Find where the given text appears and provide that cell's center as [x, y] coordinate. 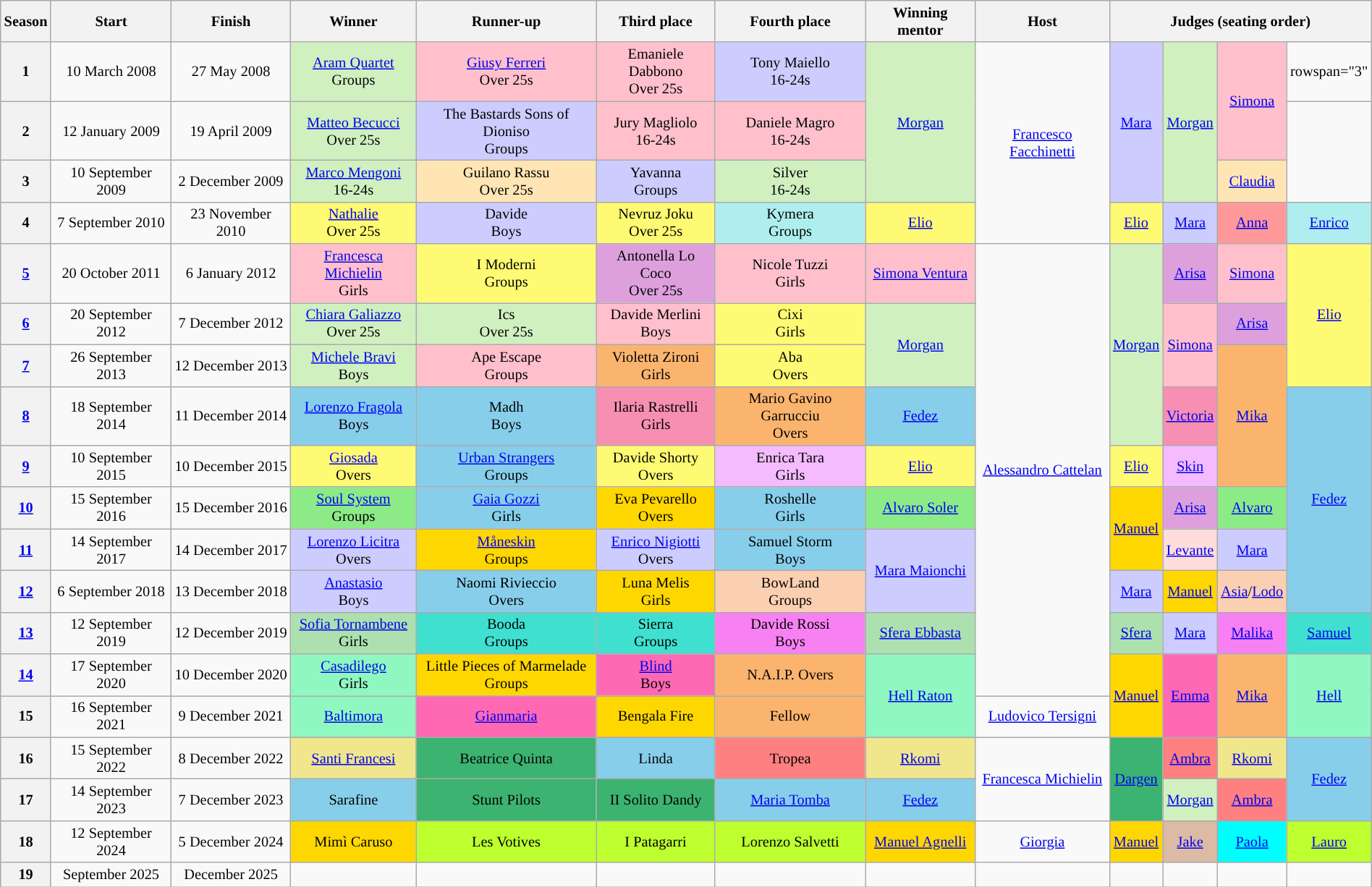
7 December 2012 [232, 323]
17 [26, 799]
8 [26, 416]
Emma [1190, 696]
Les Votives [507, 841]
Linda [656, 758]
Hell [1329, 696]
Naomi RivieccioOvers [507, 591]
12 September 2024 [111, 841]
Sfera [1136, 633]
BlindBoys [656, 675]
Alvaro Soler [920, 508]
IcsOver 25s [507, 323]
Gianmaria [507, 716]
N.A.I.P. Overs [790, 675]
6 January 2012 [232, 273]
Enrico NigiottiOvers [656, 550]
Soul SystemGroups [354, 508]
12 December 2019 [232, 633]
Little Pieces of MarmeladeGroups [507, 675]
Samuel [1329, 633]
Ludovico Tersigni [1042, 716]
September 2025 [111, 875]
Dargen [1136, 778]
13 [26, 633]
Hell Raton [920, 696]
Marco Mengoni16-24s [354, 181]
Gaia GozziGirls [507, 508]
Start [111, 21]
Maria Tomba [790, 799]
Season [26, 21]
10 [26, 508]
Finish [232, 21]
11 December 2014 [232, 416]
GiosadaOvers [354, 466]
Enrico [1329, 223]
6 [26, 323]
Beatrice Quinta [507, 758]
Asia/Lodo [1252, 591]
Winning mentor [920, 21]
Davide RossiBoys [790, 633]
I ModerniGroups [507, 273]
BoodaGroups [507, 633]
Malika [1252, 633]
Chiara GaliazzoOver 25s [354, 323]
Tropea [790, 758]
Alessandro Cattelan [1042, 470]
Sfera Ebbasta [920, 633]
Daniele Magro16-24s [790, 131]
Davide MerliniBoys [656, 323]
Stunt Pilots [507, 799]
10 September 2009 [111, 181]
Nicole TuzziGirls [790, 273]
Mimì Caruso [354, 841]
Lorenzo LicitraOvers [354, 550]
15 [26, 716]
I Patagarri [656, 841]
AbaOvers [790, 365]
11 [26, 550]
14 December 2017 [232, 550]
December 2025 [232, 875]
12 September 2019 [111, 633]
CasadilegoGirls [354, 675]
18 September 2014 [111, 416]
Giorgia [1042, 841]
13 December 2018 [232, 591]
20 October 2011 [111, 273]
Matteo BecucciOver 25s [354, 131]
Aram QuartetGroups [354, 72]
CixiGirls [790, 323]
Mario Gavino GarrucciuOvers [790, 416]
MåneskinGroups [507, 550]
Runner-up [507, 21]
Levante [1190, 550]
Ape EscapeGroups [507, 365]
KymeraGroups [790, 223]
15 September 2016 [111, 508]
The Bastards Sons of DionisoGroups [507, 131]
Santi Francesi [354, 758]
Sofia TornambeneGirls [354, 633]
Emaniele DabbonoOver 25s [656, 72]
1 [26, 72]
Ilaria RastrelliGirls [656, 416]
19 April 2009 [232, 131]
16 September2021 [111, 716]
Skin [1190, 466]
Silver16-24s [790, 181]
Guilano RassuOver 25s [507, 181]
Urban StrangersGroups [507, 466]
Paola [1252, 841]
Eva PevarelloOvers [656, 508]
Bengala Fire [656, 716]
Fellow [790, 716]
Jake [1190, 841]
9 [26, 466]
5 December 2024 [232, 841]
Jury Magliolo16-24s [656, 131]
Francesca Michielin [1042, 778]
Enrica TaraGirls [790, 466]
RoshelleGirls [790, 508]
7 September 2010 [111, 223]
Judges (seating order) [1240, 21]
BowLandGroups [790, 591]
19 [26, 875]
Violetta ZironiGirls [656, 365]
Alvaro [1252, 508]
10 September 2015 [111, 466]
Lauro [1329, 841]
10 December 2020 [232, 675]
15 December 2016 [232, 508]
6 September 2018 [111, 591]
YavannaGroups [656, 181]
Giusy FerreriOver 25s [507, 72]
3 [26, 181]
rowspan="3" [1329, 72]
NathalieOver 25s [354, 223]
16 [26, 758]
Tony Maiello16-24s [790, 72]
10 December 2015 [232, 466]
14 [26, 675]
Mara Maionchi [920, 570]
Davide ShortyOvers [656, 466]
15 September2022 [111, 758]
Claudia [1252, 181]
Antonella Lo CocoOver 25s [656, 273]
18 [26, 841]
Sarafine [354, 799]
9 December 2021 [232, 716]
Francesco Facchinetti [1042, 143]
17 September 2020 [111, 675]
DavideBoys [507, 223]
Samuel StormBoys [790, 550]
SierraGroups [656, 633]
27 May 2008 [232, 72]
Francesca MichielinGirls [354, 273]
AnastasioBoys [354, 591]
5 [26, 273]
14 September2023 [111, 799]
4 [26, 223]
10 March 2008 [111, 72]
7 [26, 365]
Manuel Agnelli [920, 841]
2 December 2009 [232, 181]
Michele BraviBoys [354, 365]
26 September 2013 [111, 365]
8 December 2022 [232, 758]
Third place [656, 21]
Simona Ventura [920, 273]
2 [26, 131]
Fourth place [790, 21]
12 January 2009 [111, 131]
20 September 2012 [111, 323]
Nevruz JokuOver 25s [656, 223]
Lorenzo FragolaBoys [354, 416]
Winner [354, 21]
Host [1042, 21]
7 December 2023 [232, 799]
Baltimora [354, 716]
12 December 2013 [232, 365]
Victoria [1190, 416]
MadhBoys [507, 416]
14 September 2017 [111, 550]
Anna [1252, 223]
12 [26, 591]
23 November 2010 [232, 223]
Luna MelisGirls [656, 591]
II Solito Dandy [656, 799]
Lorenzo Salvetti [790, 841]
